Extract the [X, Y] coordinate from the center of the cell holding the provided text.  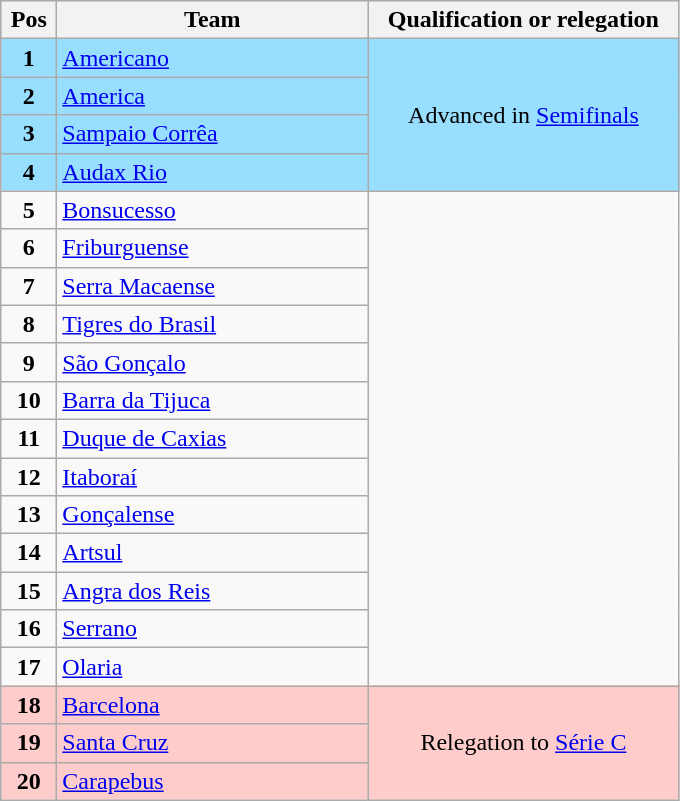
11 [29, 438]
São Gonçalo [212, 362]
Serrano [212, 629]
20 [29, 781]
19 [29, 743]
Gonçalense [212, 515]
Team [212, 20]
1 [29, 58]
Advanced in Semifinals [524, 115]
Carapebus [212, 781]
Tigres do Brasil [212, 324]
Angra dos Reis [212, 591]
15 [29, 591]
Friburguense [212, 248]
5 [29, 210]
Itaboraí [212, 477]
Serra Macaense [212, 286]
4 [29, 172]
Audax Rio [212, 172]
18 [29, 705]
14 [29, 553]
Artsul [212, 553]
Santa Cruz [212, 743]
Duque de Caxias [212, 438]
America [212, 96]
6 [29, 248]
Qualification or relegation [524, 20]
Sampaio Corrêa [212, 134]
2 [29, 96]
16 [29, 629]
Relegation to Série C [524, 743]
Barcelona [212, 705]
9 [29, 362]
Bonsucesso [212, 210]
3 [29, 134]
Americano [212, 58]
Pos [29, 20]
10 [29, 400]
Barra da Tijuca [212, 400]
8 [29, 324]
13 [29, 515]
7 [29, 286]
17 [29, 667]
12 [29, 477]
Olaria [212, 667]
